Return (X, Y) of the center of cell containing provided text 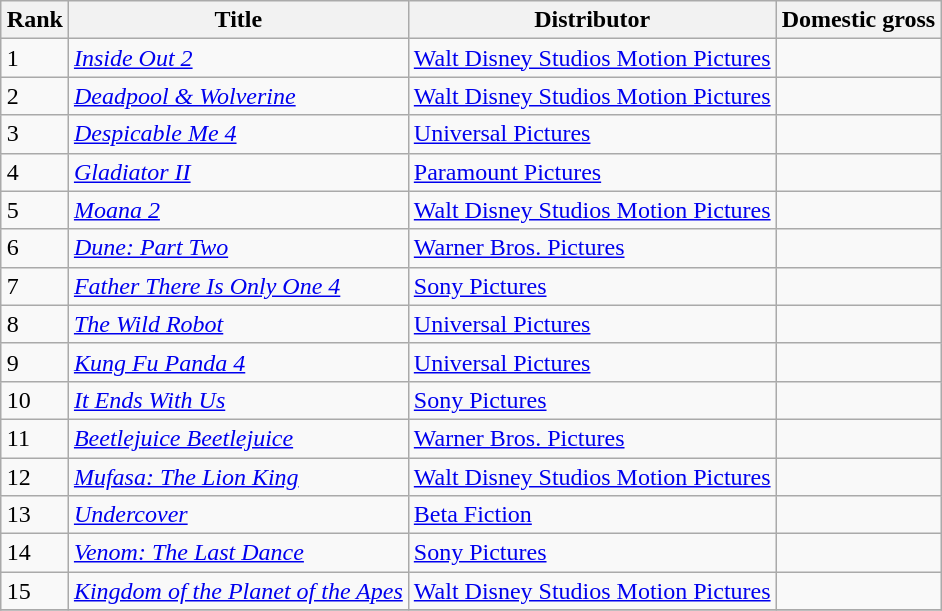
Father There Is Only One 4 (238, 286)
1 (34, 58)
Gladiator II (238, 172)
3 (34, 134)
Mufasa: The Lion King (238, 477)
Dune: Part Two (238, 248)
5 (34, 210)
Kingdom of the Planet of the Apes (238, 591)
2 (34, 96)
11 (34, 438)
8 (34, 324)
13 (34, 515)
Paramount Pictures (592, 172)
Deadpool & Wolverine (238, 96)
Beetlejuice Beetlejuice (238, 438)
Despicable Me 4 (238, 134)
Moana 2 (238, 210)
The Wild Robot (238, 324)
Kung Fu Panda 4 (238, 362)
Domestic gross (858, 20)
12 (34, 477)
Venom: The Last Dance (238, 553)
9 (34, 362)
Beta Fiction (592, 515)
Distributor (592, 20)
It Ends With Us (238, 400)
7 (34, 286)
4 (34, 172)
14 (34, 553)
10 (34, 400)
6 (34, 248)
Rank (34, 20)
Undercover (238, 515)
15 (34, 591)
Inside Out 2 (238, 58)
Title (238, 20)
